Determine the [X, Y] coordinate at the center of the cell enclosing the given text.  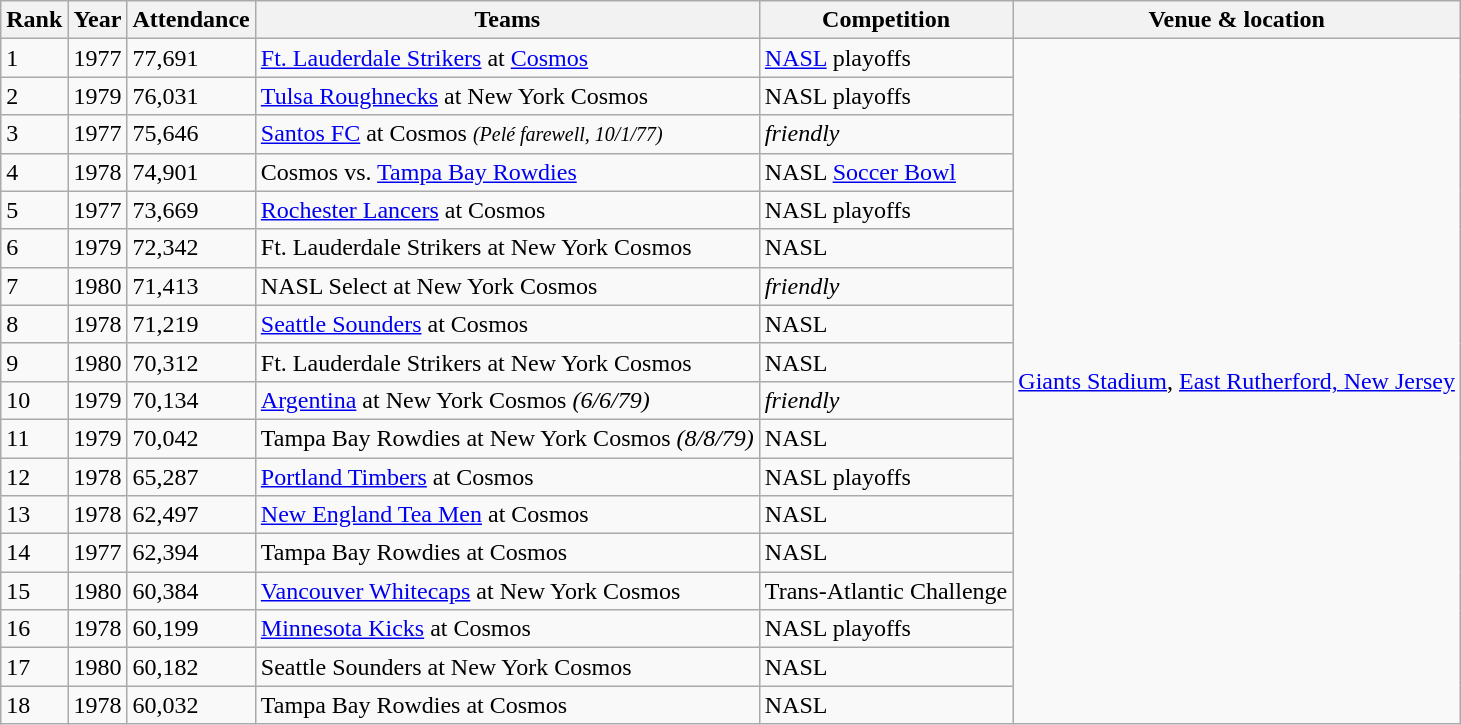
Minnesota Kicks at Cosmos [507, 629]
10 [34, 400]
NASL Soccer Bowl [886, 172]
Rank [34, 20]
Santos FC at Cosmos (Pelé farewell, 10/1/77) [507, 134]
15 [34, 591]
60,199 [191, 629]
70,312 [191, 362]
Tulsa Roughnecks at New York Cosmos [507, 96]
New England Tea Men at Cosmos [507, 515]
Teams [507, 20]
3 [34, 134]
2 [34, 96]
Competition [886, 20]
NASL Select at New York Cosmos [507, 286]
77,691 [191, 58]
Attendance [191, 20]
4 [34, 172]
Trans-Atlantic Challenge [886, 591]
60,384 [191, 591]
76,031 [191, 96]
60,182 [191, 667]
7 [34, 286]
60,032 [191, 705]
Rochester Lancers at Cosmos [507, 210]
16 [34, 629]
13 [34, 515]
Vancouver Whitecaps at New York Cosmos [507, 591]
71,219 [191, 324]
74,901 [191, 172]
12 [34, 477]
72,342 [191, 248]
14 [34, 553]
1 [34, 58]
9 [34, 362]
6 [34, 248]
Seattle Sounders at Cosmos [507, 324]
71,413 [191, 286]
65,287 [191, 477]
Portland Timbers at Cosmos [507, 477]
Cosmos vs. Tampa Bay Rowdies [507, 172]
70,134 [191, 400]
Year [98, 20]
5 [34, 210]
73,669 [191, 210]
Ft. Lauderdale Strikers at Cosmos [507, 58]
17 [34, 667]
11 [34, 438]
Argentina at New York Cosmos (6/6/79) [507, 400]
8 [34, 324]
Seattle Sounders at New York Cosmos [507, 667]
18 [34, 705]
62,394 [191, 553]
Tampa Bay Rowdies at New York Cosmos (8/8/79) [507, 438]
Venue & location [1237, 20]
75,646 [191, 134]
70,042 [191, 438]
Giants Stadium, East Rutherford, New Jersey [1237, 382]
62,497 [191, 515]
